Pinpoint the cell where the given text exists, returning its (x, y) midpoint coordinate. 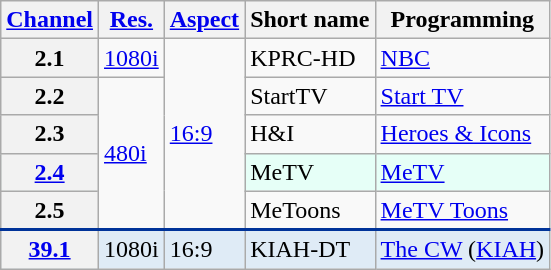
2.5 (50, 210)
2.4 (50, 172)
Aspect (204, 20)
Start TV (462, 96)
480i (132, 154)
MeToons (310, 210)
NBC (462, 58)
The CW (KIAH) (462, 250)
Res. (132, 20)
Programming (462, 20)
Short name (310, 20)
2.3 (50, 134)
39.1 (50, 250)
H&I (310, 134)
Heroes & Icons (462, 134)
Channel (50, 20)
2.2 (50, 96)
2.1 (50, 58)
KPRC-HD (310, 58)
MeTV Toons (462, 210)
StartTV (310, 96)
KIAH-DT (310, 250)
